Return the [x, y] coordinate for the center point of the cell that contains the specified text.  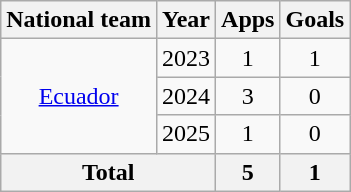
Apps [248, 20]
Goals [315, 20]
Ecuador [79, 96]
5 [248, 172]
Year [186, 20]
2024 [186, 96]
National team [79, 20]
2025 [186, 134]
Total [108, 172]
2023 [186, 58]
3 [248, 96]
